Determine the [x, y] coordinate at the center of the cell enclosing the given text.  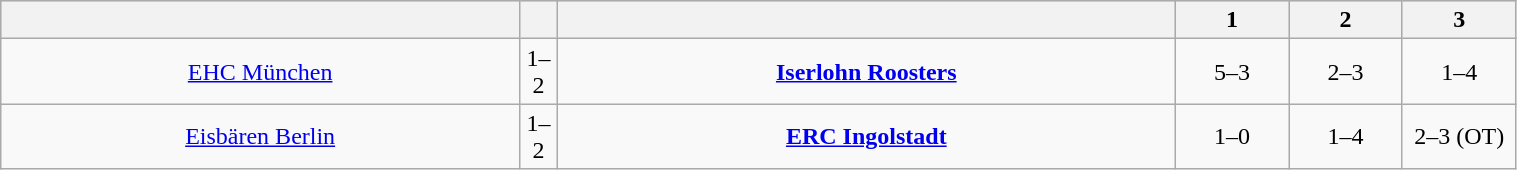
1 [1232, 20]
ERC Ingolstadt [866, 136]
2–3 (OT) [1459, 136]
Iserlohn Roosters [866, 72]
1–0 [1232, 136]
5–3 [1232, 72]
2–3 [1346, 72]
EHC München [260, 72]
2 [1346, 20]
3 [1459, 20]
Eisbären Berlin [260, 136]
